Output the [X, Y] coordinate of the center of the cell containing the given text.  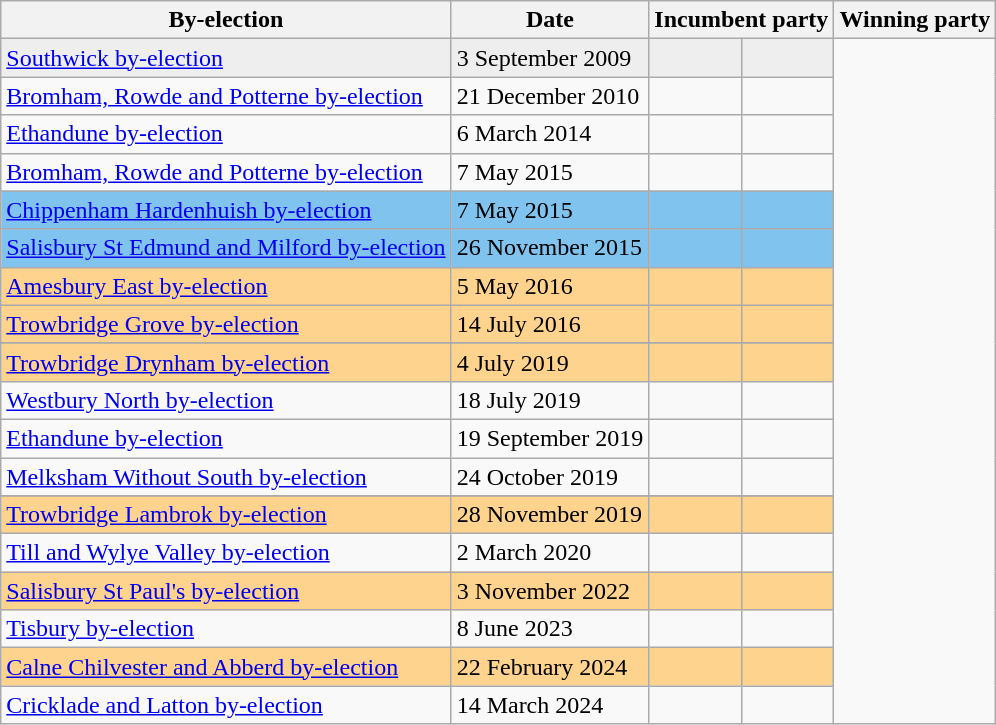
Cricklade and Latton by-election [226, 705]
14 March 2024 [550, 705]
Trowbridge Grove by-election [226, 324]
Amesbury East by-election [226, 286]
Winning party [915, 20]
By-election [226, 20]
6 March 2014 [550, 134]
24 October 2019 [550, 477]
3 September 2009 [550, 58]
Trowbridge Drynham by-election [226, 362]
3 November 2022 [550, 591]
Incumbent party [742, 20]
Salisbury St Edmund and Milford by-election [226, 248]
Calne Chilvester and Abberd by-election [226, 667]
14 July 2016 [550, 324]
28 November 2019 [550, 515]
26 November 2015 [550, 248]
Trowbridge Lambrok by-election [226, 515]
2 March 2020 [550, 553]
8 June 2023 [550, 629]
21 December 2010 [550, 96]
Date [550, 20]
Tisbury by-election [226, 629]
5 May 2016 [550, 286]
4 July 2019 [550, 362]
18 July 2019 [550, 400]
Till and Wylye Valley by-election [226, 553]
Westbury North by-election [226, 400]
Chippenham Hardenhuish by-election [226, 210]
19 September 2019 [550, 438]
Salisbury St Paul's by-election [226, 591]
Melksham Without South by-election [226, 477]
Southwick by-election [226, 58]
22 February 2024 [550, 667]
